From the cell containing the given text, extract its center point as [x, y] coordinate. 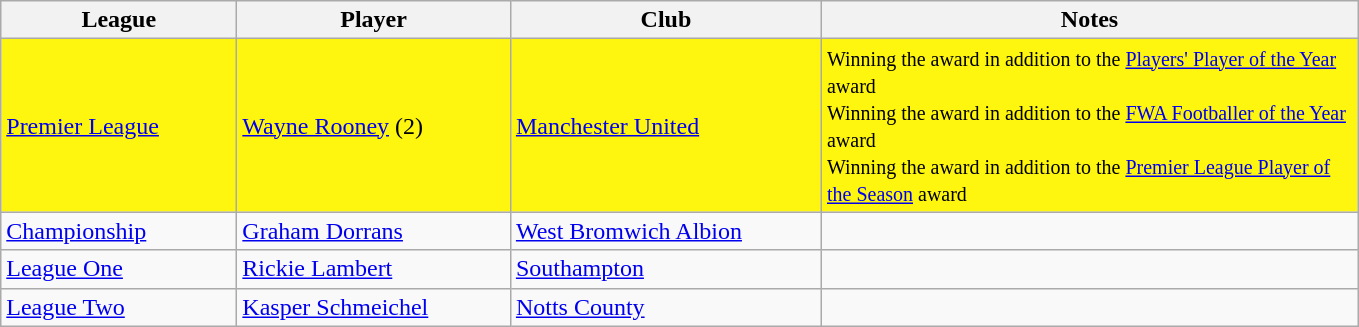
Southampton [666, 269]
Rickie Lambert [374, 269]
Notts County [666, 307]
Club [666, 20]
West Bromwich Albion [666, 231]
League One [119, 269]
Graham Dorrans [374, 231]
Kasper Schmeichel [374, 307]
Premier League [119, 126]
Manchester United [666, 126]
Wayne Rooney (2) [374, 126]
League Two [119, 307]
Notes [1089, 20]
League [119, 20]
Player [374, 20]
Championship [119, 231]
